Pinpoint the cell where the given text exists, returning its [x, y] midpoint coordinate. 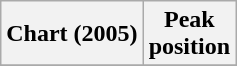
Chart (2005) [72, 34]
Peakposition [189, 34]
